From the cell containing the given text, extract its center point as (x, y) coordinate. 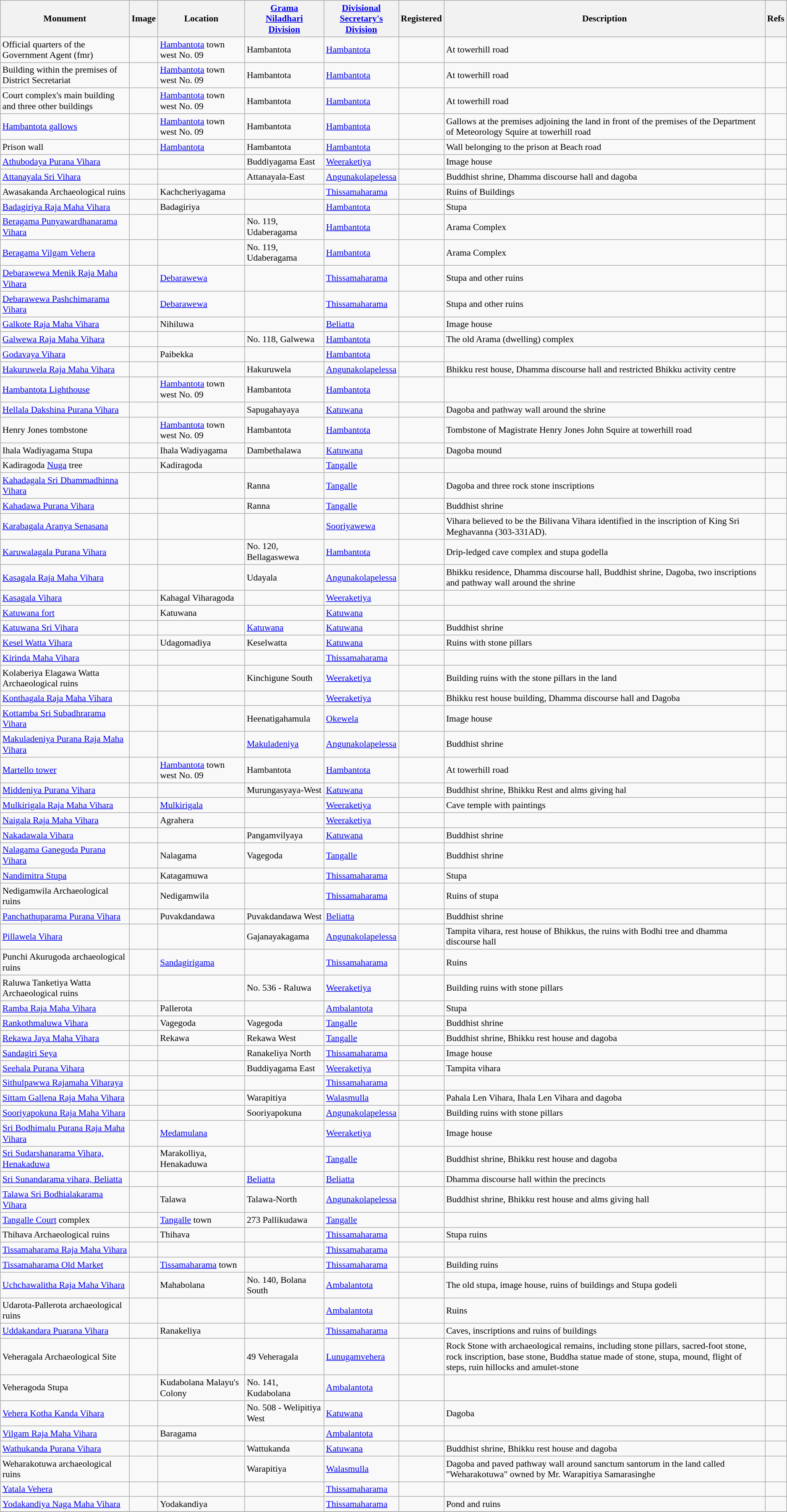
Sri Bodhimalu Purana Raja Maha Vihara (65, 1133)
Vihara believed to be the Bilivana Vihara identified in the inscription of King Sri Meghavanna (303-331AD). (604, 526)
Kasagala Raja Maha Vihara (65, 578)
273 Pallikudawa (285, 1220)
Badagiriya Raja Maha Vihara (65, 207)
Pangamvilyaya (285, 835)
Thihava (201, 1235)
Tampita vihara (604, 1068)
Martello tower (65, 770)
Refs (776, 18)
Tombstone of Magistrate Henry Jones John Squire at towerhill road (604, 430)
Kinchigune South (285, 678)
Mulkirigala (201, 806)
Sri Sunandarama vihara, Beliatta (65, 1180)
Dagoba and pathway wall around the shrine (604, 410)
Karabagala Aranya Senasana (65, 526)
Okewela (361, 719)
Ihala Wadiyagama Stupa (65, 450)
Makuladeniya (285, 745)
Hambantota gallows (65, 127)
Udarota-Pallerota archaeological ruins (65, 1311)
Kudabolana Malayu's Colony (201, 1388)
Hakuruwela Raja Maha Vihara (65, 369)
GramaNiladhariDivision (285, 18)
Location (201, 18)
Galkote Raja Maha Vihara (65, 324)
Keselwatta (285, 643)
Buddhist shrine, Bhikku rest house and alms giving hall (604, 1200)
Ramba Raja Maha Vihara (65, 1008)
Kesel Watta Vihara (65, 643)
Veheragala Archaeological Site (65, 1357)
Ruins of stupa (604, 896)
Tampita vihara, rest house of Bhikkus, the ruins with Bodhi tree and dhamma discourse hall (604, 937)
Seehala Purana Vihara (65, 1068)
Attanayala-East (285, 177)
The old Arama (dwelling) complex (604, 340)
Konthagala Raja Maha Vihara (65, 698)
Rekawa (201, 1039)
Tangalle Court complex (65, 1220)
Sri Sudarshanarama Vihara, Henakaduwa (65, 1159)
Dagoba mound (604, 450)
Ruins of Buildings (604, 192)
Mulkirigala Raja Maha Vihara (65, 806)
Nalagama (201, 855)
Cave temple with paintings (604, 806)
Nedigamwila Archaeological ruins (65, 896)
Ruins with stone pillars (604, 643)
Weharakotuwa archaeological ruins (65, 1469)
No. 118, Galwewa (285, 340)
Pallerota (201, 1008)
Sittam Gallena Raja Maha Vihara (65, 1098)
No. 120, Bellagaswewa (285, 552)
Udayala (285, 578)
Wattukanda (285, 1449)
Dhamma discourse hall within the precincts (604, 1180)
Naigala Raja Maha Vihara (65, 820)
Badagiriya (201, 207)
Agrahera (201, 820)
Mahabolana (201, 1285)
Nedigamwila (201, 896)
Tangalle town (201, 1220)
Wathukanda Purana Vihara (65, 1449)
Katuwana Sri Vihara (65, 628)
Nihiluwa (201, 324)
Sithulpawwa Rajamaha Viharaya (65, 1083)
Kadiragoda (201, 466)
Kahadawa Purana Vihara (65, 506)
Sooriyapokuna Raja Maha Vihara (65, 1113)
Medamulana (201, 1133)
Official quarters of the Government Agent (fmr) (65, 50)
Beragama Punyawardhanarama Vihara (65, 227)
Sandagiri Seya (65, 1053)
Sooriyapokuna (285, 1113)
Veheragoda Stupa (65, 1388)
Yodakandiya Naga Maha Vihara (65, 1504)
Puvakdandawa (201, 916)
Heenatigahamula (285, 719)
Rekawa West (285, 1039)
Galwewa Raja Maha Vihara (65, 340)
Sooriyawewa (361, 526)
Bhikku rest house building, Dhamma discourse hall and Dagoba (604, 698)
Buddhist shrine, Bhikku Rest and alms giving hal (604, 790)
Katuwana fort (65, 613)
Kahagal Viharagoda (201, 598)
Pahala Len Vihara, Ihala Len Vihara and dagoba (604, 1098)
49 Veheragala (285, 1357)
Godavaya Vihara (65, 354)
Drip-ledged cave complex and stupa godella (604, 552)
Yatala Vehera (65, 1489)
Prison wall (65, 147)
Marakolliya, Henakaduwa (201, 1159)
Kachcheriyagama (201, 192)
Punchi Akurugoda archaeological ruins (65, 962)
Building within the premises of District Secretariat (65, 76)
Uchchawalitha Raja Maha Vihara (65, 1285)
Building ruins (604, 1265)
Bhikku rest house, Dhamma discourse hall and restricted Bhikku activity centre (604, 369)
Sandagirigama (201, 962)
Stupa ruins (604, 1235)
Murungasyaya-West (285, 790)
Hakuruwela (285, 369)
Gallows at the premises adjoining the land in front of the premises of the Department of Meteorology Squire at towerhill road (604, 127)
The old stupa, image house, ruins of buildings and Stupa godeli (604, 1285)
Attanayala Sri Vihara (65, 177)
No. 141, Kudabolana (285, 1388)
Karuwalagala Purana Vihara (65, 552)
Wall belonging to the prison at Beach road (604, 147)
Kasagala Vihara (65, 598)
Kadiragoda Nuga tree (65, 466)
Vilgam Raja Maha Vihara (65, 1434)
Udagomadiya (201, 643)
Dambethalawa (285, 450)
Hambantota Lighthouse (65, 390)
Ranakeliya (201, 1331)
Kolaberiya Elagawa Watta Archaeological ruins (65, 678)
Henry Jones tombstone (65, 430)
Pillawela Vihara (65, 937)
Buddhist shrine, Dhamma discourse hall and dagoba (604, 177)
Ihala Wadiyagama (201, 450)
Pond and ruins (604, 1504)
Hellala Dakshina Purana Vihara (65, 410)
Image (144, 18)
Kahadagala Sri Dhammadhinna Vihara (65, 486)
Debarawewa Menik Raja Maha Vihara (65, 279)
Talawa (201, 1200)
Gajanayakagama (285, 937)
Caves, inscriptions and ruins of buildings (604, 1331)
Dagoba (604, 1413)
Dagoba and three rock stone inscriptions (604, 486)
Debarawewa Pashchimarama Vihara (65, 304)
Thihava Archaeological ruins (65, 1235)
Awasakanda Archaeological ruins (65, 192)
Beragama Vilgam Vehera (65, 253)
Nakadawala Vihara (65, 835)
Tissamaharama town (201, 1265)
Puvakdandawa West (285, 916)
Makuladeniya Purana Raja Maha Vihara (65, 745)
Sapugahayaya (285, 410)
Registered (421, 18)
Kottamba Sri Subadhrarama Vihara (65, 719)
Katagamuwa (201, 876)
Yodakandiya (201, 1504)
Nalagama Ganegoda Purana Vihara (65, 855)
Ranakeliya North (285, 1053)
Raluwa Tanketiya Watta Archaeological ruins (65, 988)
Panchathuparama Purana Vihara (65, 916)
Talawa-North (285, 1200)
Rankothmaluwa Vihara (65, 1023)
Nandimitra Stupa (65, 876)
Dagoba and paved pathway wall around sanctum santorum in the land called "Weharakotuwa" owned by Mr. Warapitiya Samarasinghe (604, 1469)
Kirinda Maha Vihara (65, 658)
DivisionalSecretary'sDivision (361, 18)
Bhikku residence, Dhamma discourse hall, Buddhist shrine, Dagoba, two inscriptions and pathway wall around the shrine (604, 578)
No. 508 - Welipitiya West (285, 1413)
Court complex's main building and three other buildings (65, 101)
Building ruins with the stone pillars in the land (604, 678)
Description (604, 18)
Baragama (201, 1434)
Vehera Kotha Kanda Vihara (65, 1413)
Paibekka (201, 354)
Athubodaya Purana Vihara (65, 162)
Tissamaharama Raja Maha Vihara (65, 1250)
Tissamaharama Old Market (65, 1265)
Uddakandara Puarana Vihara (65, 1331)
No. 536 - Raluwa (285, 988)
Monument (65, 18)
Talawa Sri Bodhialakarama Vihara (65, 1200)
Rekawa Jaya Maha Vihara (65, 1039)
Lunugamvehera (361, 1357)
Middeniya Purana Vihara (65, 790)
No. 140, Bolana South (285, 1285)
